Find where the given text appears and provide that cell's center as (X, Y) coordinate. 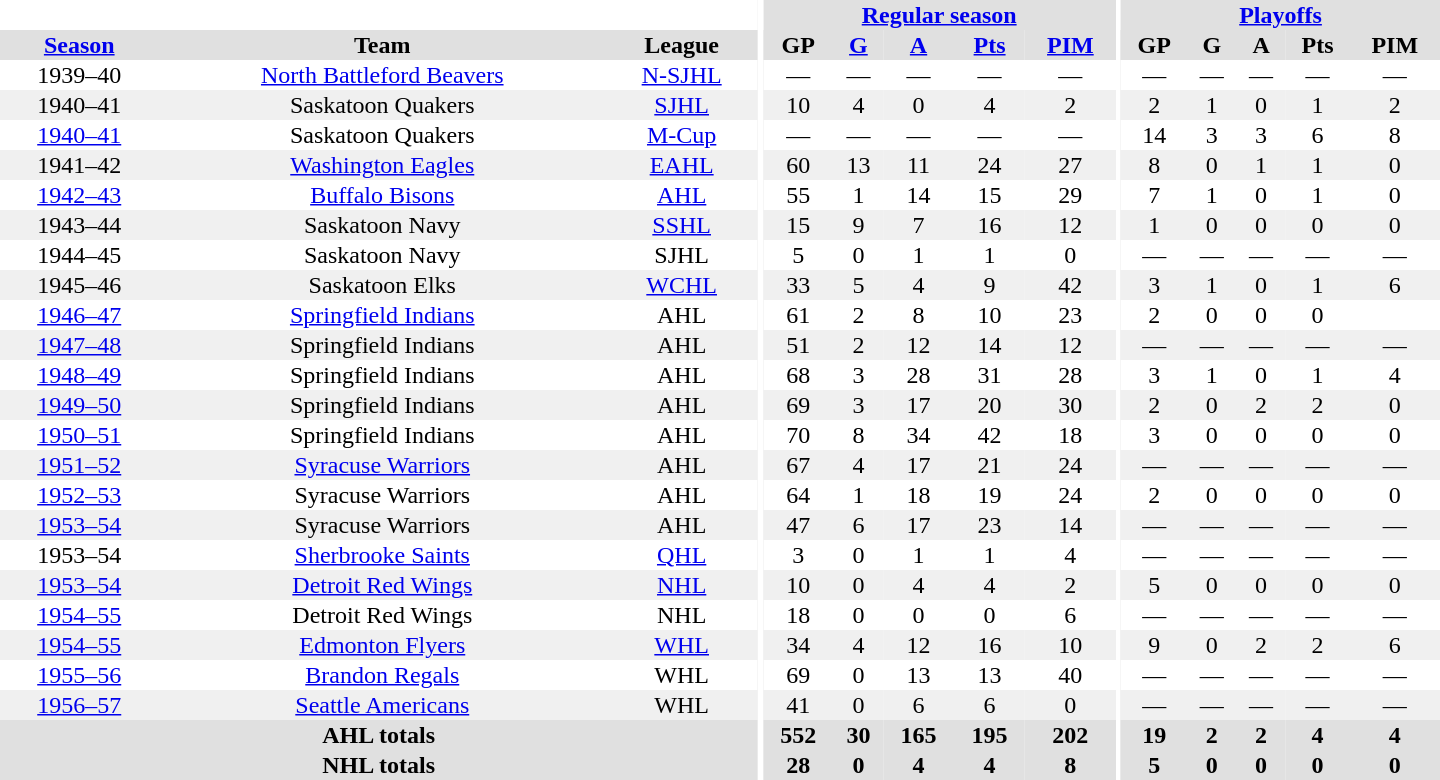
N-SJHL (682, 75)
21 (990, 465)
41 (798, 705)
552 (798, 735)
61 (798, 315)
Edmonton Flyers (383, 645)
EAHL (682, 165)
League (682, 45)
1950–51 (80, 435)
SSHL (682, 225)
1949–50 (80, 405)
AHL totals (378, 735)
29 (1070, 195)
67 (798, 465)
1943–44 (80, 225)
33 (798, 285)
WCHL (682, 285)
64 (798, 495)
1946–47 (80, 315)
51 (798, 345)
68 (798, 375)
Regular season (940, 15)
Sherbrooke Saints (383, 555)
North Battleford Beavers (383, 75)
Playoffs (1280, 15)
NHL totals (378, 765)
31 (990, 375)
1945–46 (80, 285)
70 (798, 435)
M-Cup (682, 135)
11 (918, 165)
202 (1070, 735)
27 (1070, 165)
20 (990, 405)
1951–52 (80, 465)
1955–56 (80, 675)
47 (798, 525)
1952–53 (80, 495)
Saskatoon Elks (383, 285)
1939–40 (80, 75)
1944–45 (80, 255)
Buffalo Bisons (383, 195)
1956–57 (80, 705)
QHL (682, 555)
1948–49 (80, 375)
Team (383, 45)
Seattle Americans (383, 705)
1947–48 (80, 345)
40 (1070, 675)
Season (80, 45)
1942–43 (80, 195)
55 (798, 195)
165 (918, 735)
Washington Eagles (383, 165)
195 (990, 735)
60 (798, 165)
Brandon Regals (383, 675)
1941–42 (80, 165)
